Scan for the cell matching the given text and deliver its [X, Y] coordinate at center. 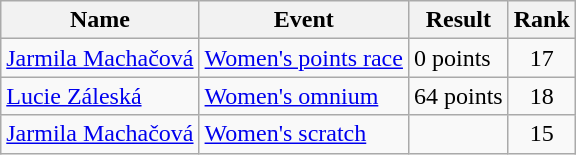
Women's omnium [304, 96]
18 [542, 96]
Women's points race [304, 58]
Name [100, 20]
Lucie Záleská [100, 96]
Result [458, 20]
15 [542, 134]
64 points [458, 96]
Event [304, 20]
0 points [458, 58]
Rank [542, 20]
Women's scratch [304, 134]
17 [542, 58]
